Pinpoint the cell where the given text exists, returning its (x, y) midpoint coordinate. 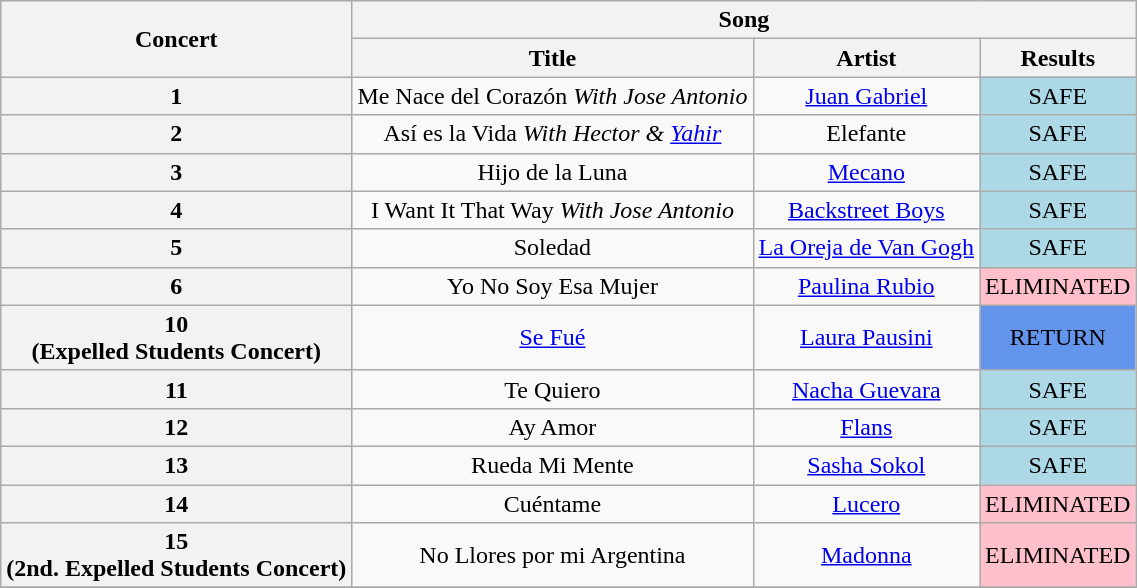
3 (176, 172)
Song (744, 20)
Yo No Soy Esa Mujer (552, 286)
Rueda Mi Mente (552, 465)
Mecano (866, 172)
11 (176, 389)
Hijo de la Luna (552, 172)
Ay Amor (552, 427)
14 (176, 503)
Artist (866, 58)
Laura Pausini (866, 338)
No Llores por mi Argentina (552, 556)
Así es la Vida With Hector & Yahir (552, 134)
I Want It That Way With Jose Antonio (552, 210)
5 (176, 248)
Results (1058, 58)
4 (176, 210)
6 (176, 286)
Te Quiero (552, 389)
2 (176, 134)
La Oreja de Van Gogh (866, 248)
Soledad (552, 248)
1 (176, 96)
Nacha Guevara (866, 389)
10 (Expelled Students Concert) (176, 338)
Elefante (866, 134)
Backstreet Boys (866, 210)
Paulina Rubio (866, 286)
Concert (176, 39)
RETURN (1058, 338)
Se Fué (552, 338)
Sasha Sokol (866, 465)
13 (176, 465)
15 (2nd. Expelled Students Concert) (176, 556)
Cuéntame (552, 503)
Madonna (866, 556)
Flans (866, 427)
12 (176, 427)
Lucero (866, 503)
Title (552, 58)
Juan Gabriel (866, 96)
Me Nace del Corazón With Jose Antonio (552, 96)
